Identify which cell holds the provided text, then report its (x, y) central coordinate. 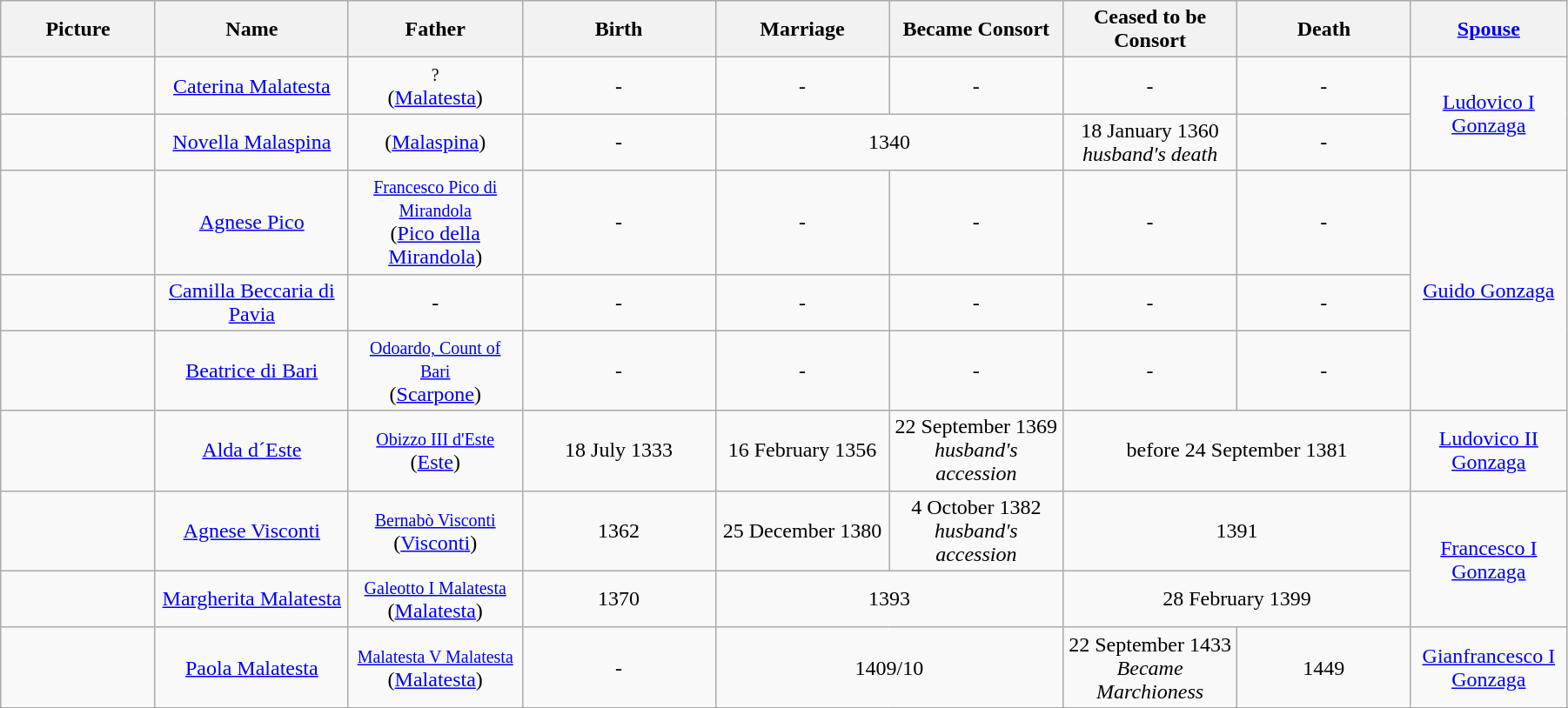
Alda d´Este (251, 451)
22 September 1433Became Marchioness (1150, 667)
1393 (889, 598)
?(Malatesta) (435, 85)
Picture (78, 30)
Ludovico II Gonzaga (1488, 451)
4 October 1382husband's accession (976, 531)
1340 (889, 143)
Odoardo, Count of Bari(Scarpone) (435, 371)
Ludovico I Gonzaga (1488, 114)
1362 (619, 531)
Gianfrancesco I Gonzaga (1488, 667)
Francesco Pico di Mirandola(Pico della Mirandola) (435, 223)
25 December 1380 (802, 531)
1409/10 (889, 667)
Name (251, 30)
1449 (1323, 667)
before 24 September 1381 (1237, 451)
(Malaspina) (435, 143)
Margherita Malatesta (251, 598)
Bernabò Visconti(Visconti) (435, 531)
18 July 1333 (619, 451)
Birth (619, 30)
1391 (1237, 531)
Spouse (1488, 30)
Beatrice di Bari (251, 371)
Ceased to be Consort (1150, 30)
Novella Malaspina (251, 143)
Agnese Visconti (251, 531)
Caterina Malatesta (251, 85)
Galeotto I Malatesta(Malatesta) (435, 598)
Obizzo III d'Este(Este) (435, 451)
28 February 1399 (1237, 598)
Father (435, 30)
Guido Gonzaga (1488, 291)
Marriage (802, 30)
16 February 1356 (802, 451)
Francesco I Gonzaga (1488, 558)
Agnese Pico (251, 223)
Camilla Beccaria di Pavia (251, 303)
Became Consort (976, 30)
Malatesta V Malatesta(Malatesta) (435, 667)
22 September 1369husband's accession (976, 451)
Death (1323, 30)
18 January 1360husband's death (1150, 143)
Paola Malatesta (251, 667)
1370 (619, 598)
